Provide the [X, Y] coordinate of the cell's center where the given text is located.  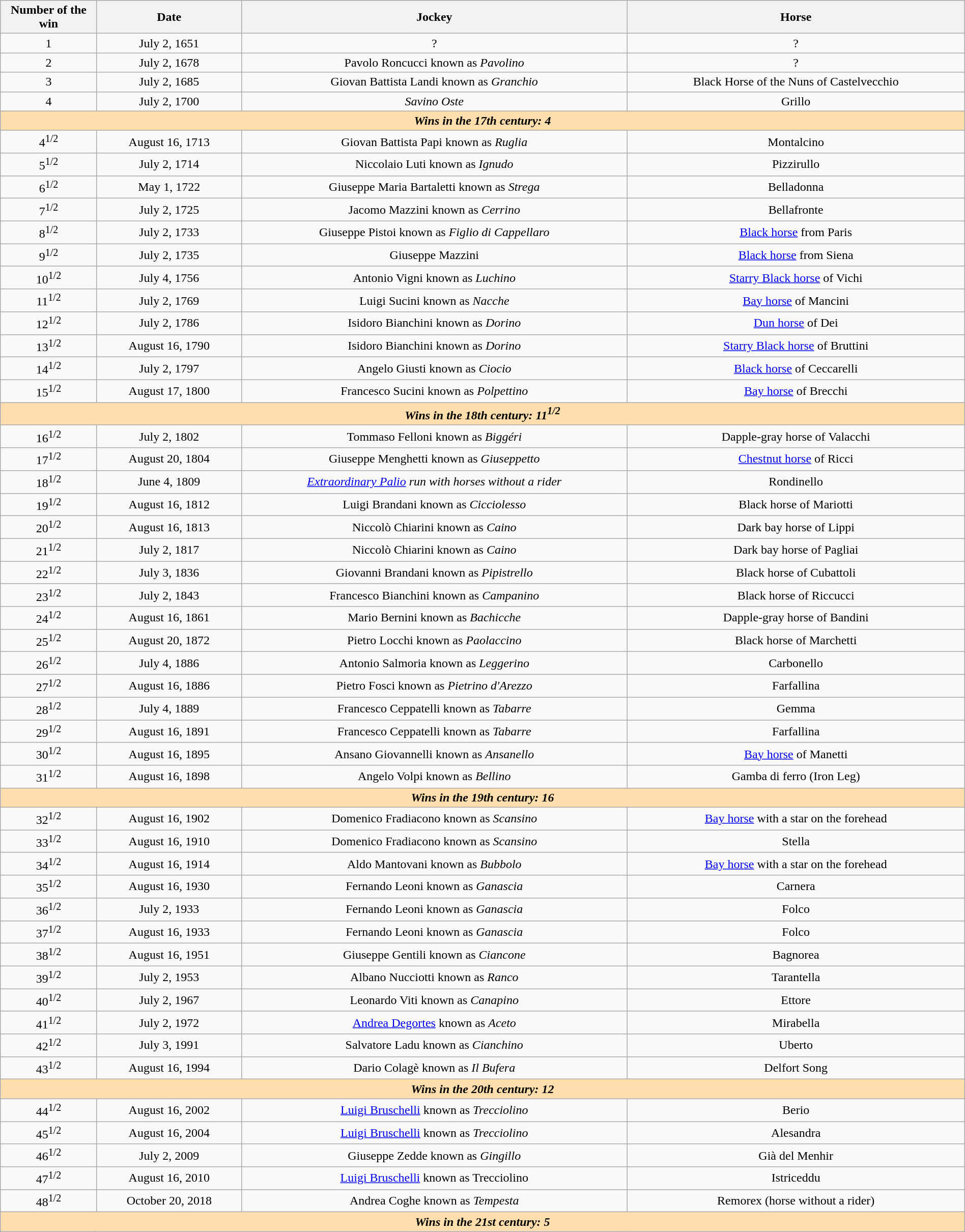
121/2 [49, 324]
2 [49, 63]
August 16, 1861 [169, 618]
91/2 [49, 255]
Luigi Sucini known as Nacche [434, 300]
Dapple-gray horse of Bandini [796, 618]
331/2 [49, 842]
441/2 [49, 1110]
Stella [796, 842]
41/2 [49, 141]
July 2, 1802 [169, 437]
Rondinello [796, 481]
August 17, 1800 [169, 391]
Berio [796, 1110]
Bay horse of Brecchi [796, 391]
Dario Colagè known as Il Bufera [434, 1068]
Angelo Giusti known as Ciocio [434, 368]
August 16, 1930 [169, 886]
July 2, 1769 [169, 300]
August 20, 1872 [169, 640]
Giovan Battista Landi known as Granchio [434, 82]
Mirabella [796, 1023]
August 16, 1895 [169, 754]
Jacomo Mazzini known as Cerrino [434, 210]
Pavolo Roncucci known as Pavolino [434, 63]
Angelo Volpi known as Bellino [434, 777]
Starry Black horse of Vichi [796, 278]
Black horse from Siena [796, 255]
Dapple-gray horse of Valacchi [796, 437]
Antonio Salmoria known as Leggerino [434, 664]
291/2 [49, 732]
August 16, 1891 [169, 732]
231/2 [49, 595]
141/2 [49, 368]
August 16, 1910 [169, 842]
August 16, 1994 [169, 1068]
1 [49, 43]
July 4, 1756 [169, 278]
Pietro Fosci known as Pietrino d'Arezzo [434, 686]
131/2 [49, 346]
451/2 [49, 1133]
May 1, 1722 [169, 187]
Wins in the 20th century: 12 [482, 1089]
Giuseppe Menghetti known as Giuseppetto [434, 459]
August 16, 1713 [169, 141]
Alesandra [796, 1133]
391/2 [49, 977]
161/2 [49, 437]
Savino Oste [434, 101]
Date [169, 17]
261/2 [49, 664]
July 2, 1685 [169, 82]
Horse [796, 17]
August 16, 1790 [169, 346]
Tarantella [796, 977]
241/2 [49, 618]
Black horse of Riccucci [796, 595]
411/2 [49, 1023]
Black horse from Paris [796, 232]
Gamba di ferro (Iron Leg) [796, 777]
July 2, 1678 [169, 63]
Wins in the 21st century: 5 [482, 1222]
Francesco Bianchini known as Campanino [434, 595]
Pietro Locchi known as Paolaccino [434, 640]
August 16, 1886 [169, 686]
June 4, 1809 [169, 481]
Giuseppe Zedde known as Gingillo [434, 1155]
51/2 [49, 165]
Antonio Vigni known as Luchino [434, 278]
311/2 [49, 777]
Bagnorea [796, 955]
August 16, 2010 [169, 1179]
Giuseppe Mazzini [434, 255]
81/2 [49, 232]
Belladonna [796, 187]
July 2, 1933 [169, 909]
Dun horse of Dei [796, 324]
Carbonello [796, 664]
3 [49, 82]
July 3, 1836 [169, 573]
271/2 [49, 686]
Pizzirullo [796, 165]
Montalcino [796, 141]
Salvatore Ladu known as Cianchino [434, 1045]
Bay horse of Mancini [796, 300]
431/2 [49, 1068]
August 20, 1804 [169, 459]
Wins in the 18th century: 111/2 [482, 414]
Giovanni Brandani known as Pipistrello [434, 573]
201/2 [49, 527]
July 2, 1797 [169, 368]
Jockey [434, 17]
Già del Menhir [796, 1155]
Delfort Song [796, 1068]
Ansano Giovannelli known as Ansanello [434, 754]
August 16, 1812 [169, 505]
401/2 [49, 1000]
August 16, 1951 [169, 955]
Albano Nucciotti known as Ranco [434, 977]
Wins in the 17th century: 4 [482, 121]
August 16, 2004 [169, 1133]
July 2, 1651 [169, 43]
July 2, 2009 [169, 1155]
Ettore [796, 1000]
Giovan Battista Papi known as Ruglia [434, 141]
Black horse of Ceccarelli [796, 368]
Starry Black horse of Bruttini [796, 346]
Wins in the 19th century: 16 [482, 797]
191/2 [49, 505]
July 2, 1843 [169, 595]
Andrea Coghe known as Tempesta [434, 1201]
July 3, 1991 [169, 1045]
July 2, 1972 [169, 1023]
July 2, 1714 [169, 165]
Bay horse of Manetti [796, 754]
151/2 [49, 391]
211/2 [49, 550]
101/2 [49, 278]
Gemma [796, 708]
301/2 [49, 754]
July 2, 1700 [169, 101]
381/2 [49, 955]
August 16, 1902 [169, 818]
371/2 [49, 932]
Tommaso Felloni known as Biggéri [434, 437]
171/2 [49, 459]
August 16, 1914 [169, 864]
July 2, 1817 [169, 550]
251/2 [49, 640]
July 2, 1733 [169, 232]
Black Horse of the Nuns of Castelvecchio [796, 82]
Leonardo Viti known as Canapino [434, 1000]
August 16, 1933 [169, 932]
Mario Bernini known as Bachicche [434, 618]
Chestnut horse of Ricci [796, 459]
July 4, 1889 [169, 708]
Dark bay horse of Pagliai [796, 550]
4 [49, 101]
Aldo Mantovani known as Bubbolo [434, 864]
281/2 [49, 708]
Francesco Sucini known as Polpettino [434, 391]
Black horse of Marchetti [796, 640]
July 4, 1886 [169, 664]
351/2 [49, 886]
August 16, 2002 [169, 1110]
August 16, 1813 [169, 527]
181/2 [49, 481]
Niccolaio Luti known as Ignudo [434, 165]
Grillo [796, 101]
July 2, 1735 [169, 255]
71/2 [49, 210]
111/2 [49, 300]
341/2 [49, 864]
Istriceddu [796, 1179]
Andrea Degortes known as Aceto [434, 1023]
August 16, 1898 [169, 777]
Remorex (horse without a rider) [796, 1201]
Giuseppe Maria Bartaletti known as Strega [434, 187]
July 2, 1953 [169, 977]
221/2 [49, 573]
Bellafronte [796, 210]
Giuseppe Pistoi known as Figlio di Cappellaro [434, 232]
July 2, 1967 [169, 1000]
Uberto [796, 1045]
481/2 [49, 1201]
July 2, 1725 [169, 210]
361/2 [49, 909]
October 20, 2018 [169, 1201]
Luigi Brandani known as Cicciolesso [434, 505]
Black horse of Mariotti [796, 505]
July 2, 1786 [169, 324]
471/2 [49, 1179]
Black horse of Cubattoli [796, 573]
461/2 [49, 1155]
Giuseppe Gentili known as Ciancone [434, 955]
61/2 [49, 187]
Extraordinary Palio run with horses without a rider [434, 481]
Dark bay horse of Lippi [796, 527]
Number of the win [49, 17]
421/2 [49, 1045]
321/2 [49, 818]
Carnera [796, 886]
